Return the [X, Y] coordinate for the center point of the cell that contains the specified text.  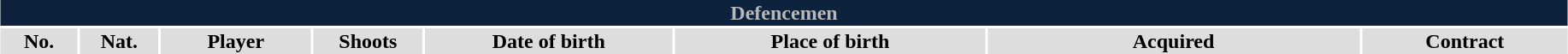
Place of birth [830, 41]
Date of birth [549, 41]
Acquired [1173, 41]
Nat. [120, 41]
Player [236, 41]
Contract [1465, 41]
Defencemen [783, 13]
No. [39, 41]
Shoots [368, 41]
